Search for the cell housing the specified text and yield its [x, y] center coordinate. 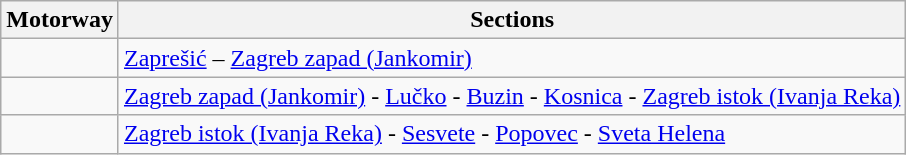
Zagreb istok (Ivanja Reka) - Sesvete - Popovec - Sveta Helena [512, 134]
Sections [512, 20]
Motorway [60, 20]
Zaprešić – Zagreb zapad (Jankomir) [512, 58]
Zagreb zapad (Jankomir) - Lučko - Buzin - Kosnica - Zagreb istok (Ivanja Reka) [512, 96]
